Return [X, Y] of the center of cell containing provided text 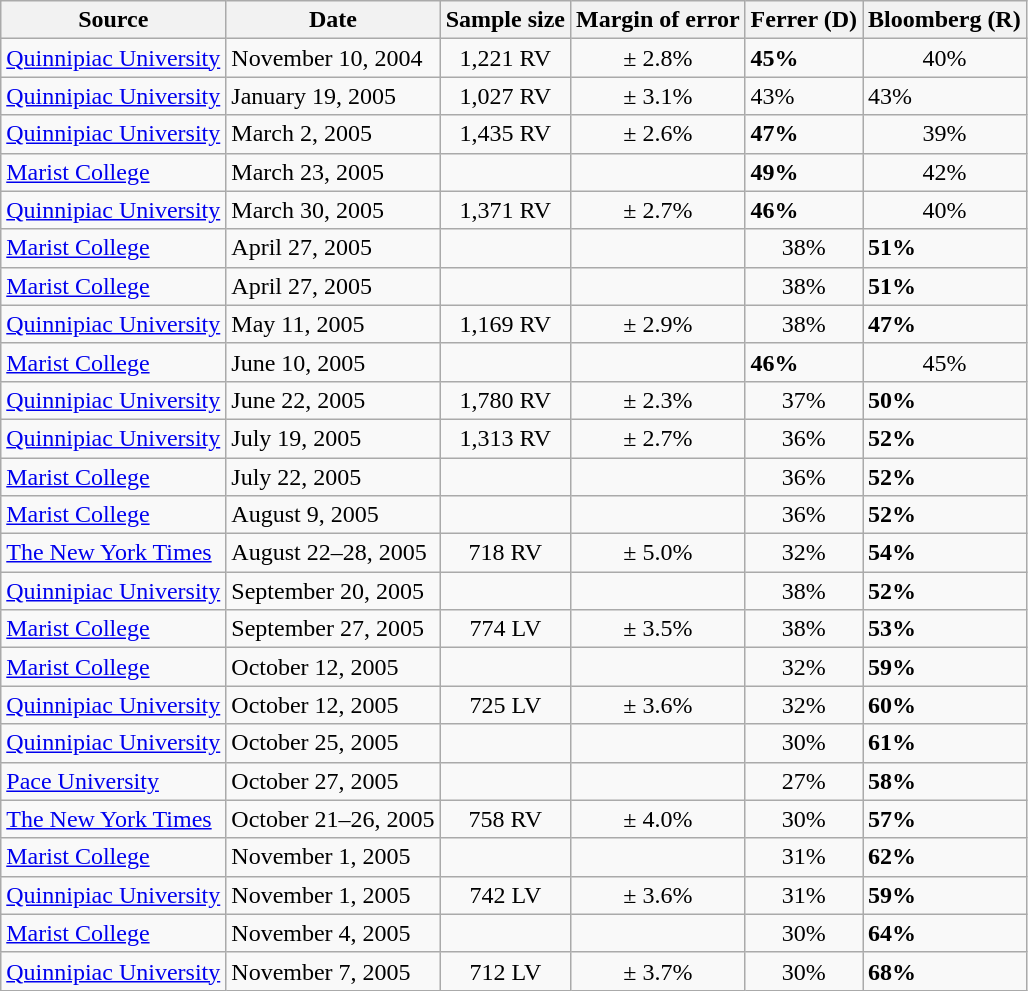
January 19, 2005 [333, 96]
68% [945, 971]
1,221 RV [505, 58]
Ferrer (D) [804, 20]
November 7, 2005 [333, 971]
March 30, 2005 [333, 210]
± 3.5% [658, 629]
June 10, 2005 [333, 362]
1,027 RV [505, 96]
60% [945, 705]
1,435 RV [505, 134]
Margin of error [658, 20]
± 2.6% [658, 134]
39% [945, 134]
42% [945, 172]
May 11, 2005 [333, 324]
Sample size [505, 20]
± 2.8% [658, 58]
July 19, 2005 [333, 438]
49% [804, 172]
July 22, 2005 [333, 477]
Source [114, 20]
± 4.0% [658, 819]
1,371 RV [505, 210]
Date [333, 20]
March 2, 2005 [333, 134]
742 LV [505, 895]
712 LV [505, 971]
March 23, 2005 [333, 172]
58% [945, 781]
1,313 RV [505, 438]
725 LV [505, 705]
August 9, 2005 [333, 515]
53% [945, 629]
37% [804, 400]
61% [945, 743]
August 22–28, 2005 [333, 553]
June 22, 2005 [333, 400]
62% [945, 857]
September 27, 2005 [333, 629]
± 3.7% [658, 971]
Pace University [114, 781]
774 LV [505, 629]
± 2.3% [658, 400]
Bloomberg (R) [945, 20]
± 5.0% [658, 553]
November 10, 2004 [333, 58]
54% [945, 553]
718 RV [505, 553]
October 27, 2005 [333, 781]
± 2.9% [658, 324]
September 20, 2005 [333, 591]
57% [945, 819]
October 25, 2005 [333, 743]
64% [945, 933]
October 21–26, 2005 [333, 819]
758 RV [505, 819]
November 4, 2005 [333, 933]
27% [804, 781]
1,169 RV [505, 324]
± 3.1% [658, 96]
50% [945, 400]
1,780 RV [505, 400]
